Return (X, Y) of the center of cell containing provided text 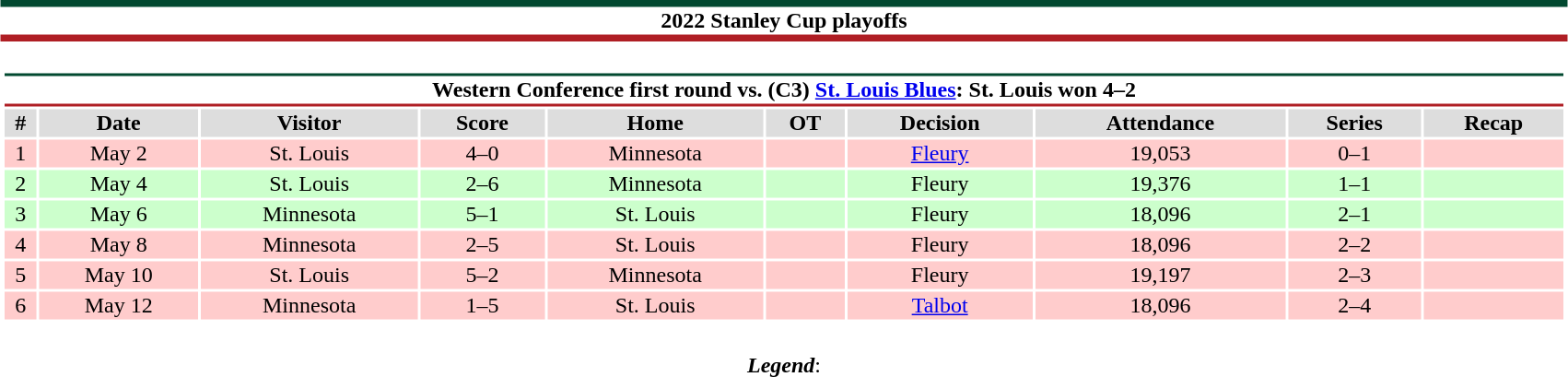
May 12 (118, 305)
Home (656, 123)
May 2 (118, 154)
5 (20, 276)
3 (20, 215)
Date (118, 123)
1 (20, 154)
2–4 (1354, 305)
19,197 (1161, 276)
Talbot (940, 305)
4 (20, 244)
19,053 (1161, 154)
May 10 (118, 276)
5–2 (483, 276)
6 (20, 305)
May 8 (118, 244)
Series (1354, 123)
Attendance (1161, 123)
Score (483, 123)
2–5 (483, 244)
0–1 (1354, 154)
19,376 (1161, 183)
1–1 (1354, 183)
2–2 (1354, 244)
1–5 (483, 305)
May 6 (118, 215)
Decision (940, 123)
5–1 (483, 215)
2022 Stanley Cup playoffs (784, 20)
2–3 (1354, 276)
Western Conference first round vs. (C3) St. Louis Blues: St. Louis won 4–2 (783, 90)
OT (805, 123)
2–6 (483, 183)
2–1 (1354, 215)
# (20, 123)
May 4 (118, 183)
4–0 (483, 154)
2 (20, 183)
Visitor (310, 123)
Recap (1494, 123)
